Search for the cell housing the specified text and yield its (x, y) center coordinate. 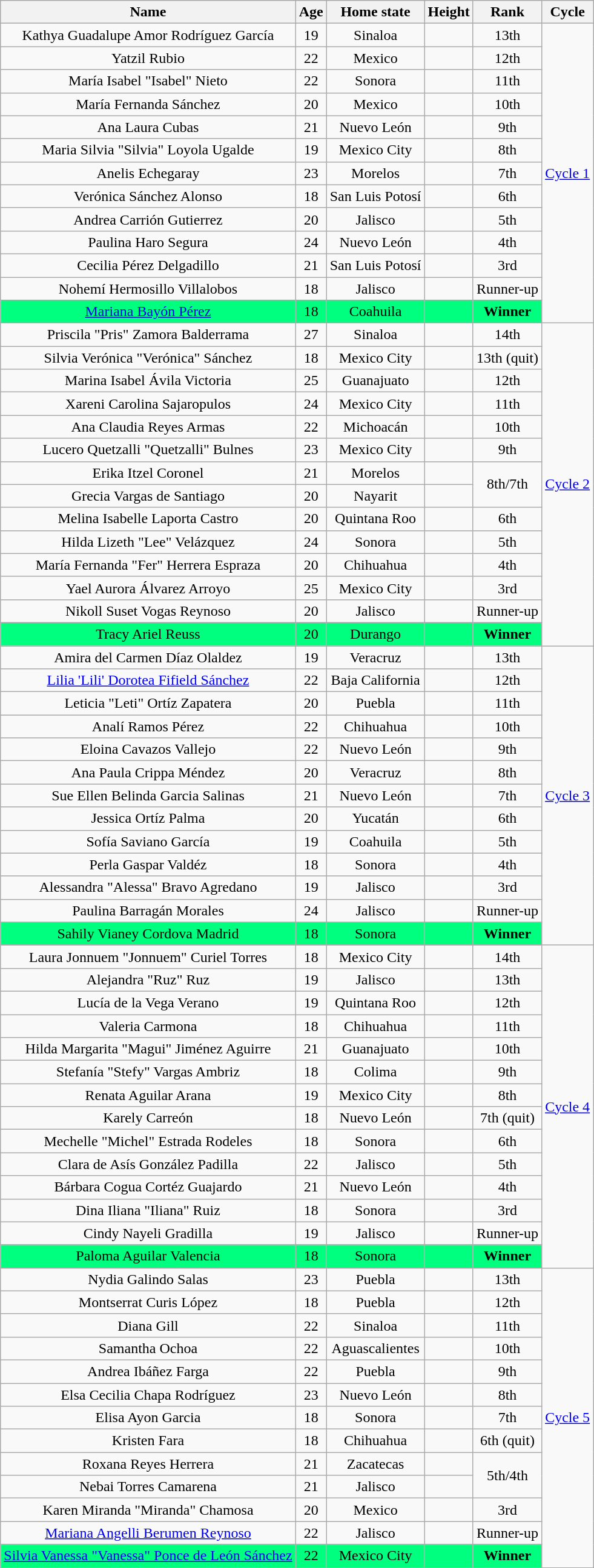
Dina Iliana "Iliana" Ruiz (148, 1210)
Age (311, 12)
Cycle 3 (568, 796)
Nayarit (375, 496)
Sofía Saviano García (148, 842)
Zacatecas (375, 1464)
Yatzil Rubio (148, 58)
27 (311, 335)
Ana Laura Cubas (148, 127)
Home state (375, 12)
Anelis Echegaray (148, 173)
Nohemí Hermosillo Villalobos (148, 289)
Alejandra "Ruz" Ruz (148, 980)
Karely Carreón (148, 1118)
Silvia Verónica "Verónica" Sánchez (148, 358)
7th (quit) (507, 1118)
Cycle 2 (568, 484)
Grecia Vargas de Santiago (148, 496)
María Fernanda Sánchez (148, 104)
Cycle (568, 12)
Erika Itzel Coronel (148, 473)
Perla Gaspar Valdéz (148, 865)
Lucía de la Vega Verano (148, 1003)
Eloina Cavazos Vallejo (148, 749)
6th (quit) (507, 1441)
13th (quit) (507, 358)
María Isabel "Isabel" Nieto (148, 81)
Cycle 5 (568, 1418)
Paulina Haro Segura (148, 242)
Valeria Carmona (148, 1026)
Mechelle "Michel" Estrada Rodeles (148, 1141)
Elisa Ayon Garcia (148, 1418)
Cycle 1 (568, 173)
Tracy Ariel Reuss (148, 634)
Andrea Carrión Gutierrez (148, 219)
Durango (375, 634)
Lilia 'Lili' Dorotea Fifield Sánchez (148, 680)
Melina Isabelle Laporta Castro (148, 519)
Nebai Torres Camarena (148, 1487)
Hilda Lizeth "Lee" Velázquez (148, 542)
Ana Paula Crippa Méndez (148, 772)
Mariana Bayón Pérez (148, 312)
Nydia Galindo Salas (148, 1279)
Paulina Barragán Morales (148, 911)
Silvia Vanessa "Vanessa" Ponce de León Sánchez (148, 1556)
Cindy Nayeli Gradilla (148, 1233)
Alessandra "Alessa" Bravo Agredano (148, 888)
Karen Miranda "Miranda" Chamosa (148, 1510)
Ana Claudia Reyes Armas (148, 427)
Amira del Carmen Díaz Olaldez (148, 657)
Michoacán (375, 427)
Nikoll Suset Vogas Reynoso (148, 611)
Renata Aguilar Arana (148, 1095)
Roxana Reyes Herrera (148, 1464)
Yucatán (375, 819)
Sahily Vianey Cordova Madrid (148, 934)
Laura Jonnuem "Jonnuem" Curiel Torres (148, 957)
Lucero Quetzalli "Quetzalli" Bulnes (148, 450)
5th/4th (507, 1475)
Samantha Ochoa (148, 1348)
Diana Gill (148, 1325)
Paloma Aguilar Valencia (148, 1256)
Stefanía "Stefy" Vargas Ambriz (148, 1072)
Sue Ellen Belinda Garcia Salinas (148, 796)
Elsa Cecilia Chapa Rodríguez (148, 1394)
Baja California (375, 680)
Colima (375, 1072)
Analí Ramos Pérez (148, 726)
Leticia "Leti" Ortíz Zapatera (148, 703)
Clara de Asís González Padilla (148, 1164)
María Fernanda "Fer" Herrera Espraza (148, 565)
Xareni Carolina Sajaropulos (148, 404)
Kristen Fara (148, 1441)
Jessica Ortíz Palma (148, 819)
Marina Isabel Ávila Victoria (148, 381)
Maria Silvia "Silvia" Loyola Ugalde (148, 150)
Cecilia Pérez Delgadillo (148, 265)
Height (449, 12)
8th/7th (507, 484)
Priscila "Pris" Zamora Balderrama (148, 335)
Kathya Guadalupe Amor Rodríguez García (148, 35)
Name (148, 12)
Verónica Sánchez Alonso (148, 196)
Andrea Ibáñez Farga (148, 1371)
Montserrat Curis López (148, 1302)
Aguascalientes (375, 1348)
Mariana Angelli Berumen Reynoso (148, 1533)
Cycle 4 (568, 1107)
Rank (507, 12)
Yael Aurora Álvarez Arroyo (148, 588)
Bárbara Cogua Cortéz Guajardo (148, 1187)
Hilda Margarita "Magui" Jiménez Aguirre (148, 1049)
